Detect which cell encompasses the target text, then output its (X, Y) center coordinate. 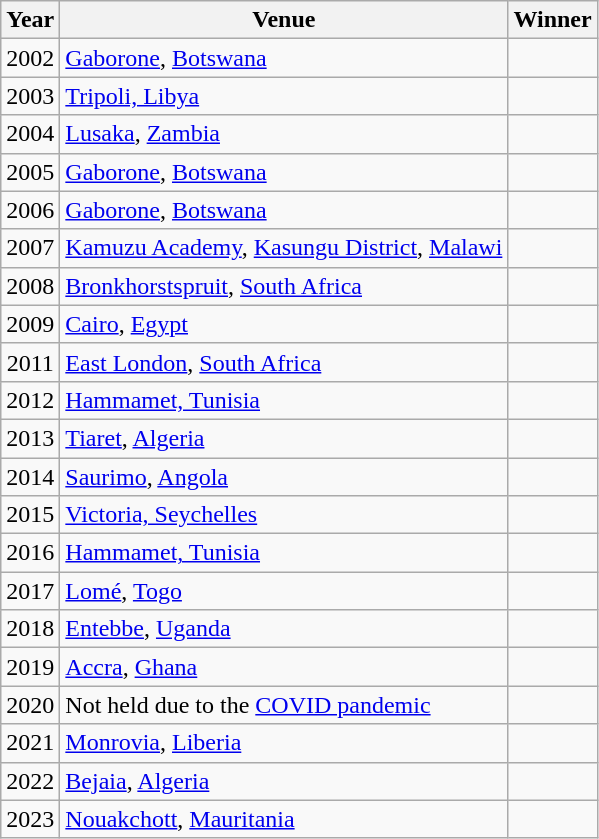
2023 (30, 819)
2005 (30, 172)
Venue (284, 20)
2020 (30, 705)
2008 (30, 286)
Tripoli, Libya (284, 96)
2016 (30, 553)
Accra, Ghana (284, 667)
2004 (30, 134)
2021 (30, 743)
Lomé, Togo (284, 591)
2018 (30, 629)
Saurimo, Angola (284, 477)
Bejaia, Algeria (284, 781)
Victoria, Seychelles (284, 515)
Entebbe, Uganda (284, 629)
2013 (30, 438)
2019 (30, 667)
2017 (30, 591)
2009 (30, 324)
Monrovia, Liberia (284, 743)
Not held due to the COVID pandemic (284, 705)
2003 (30, 96)
2015 (30, 515)
East London, South Africa (284, 362)
2012 (30, 400)
2011 (30, 362)
Nouakchott, Mauritania (284, 819)
2014 (30, 477)
Tiaret, Algeria (284, 438)
Kamuzu Academy, Kasungu District, Malawi (284, 248)
2006 (30, 210)
Cairo, Egypt (284, 324)
Bronkhorstspruit, South Africa (284, 286)
2002 (30, 58)
2022 (30, 781)
Winner (552, 20)
2007 (30, 248)
Year (30, 20)
Lusaka, Zambia (284, 134)
